Return the [X, Y] coordinate for the center point of the cell that contains the specified text.  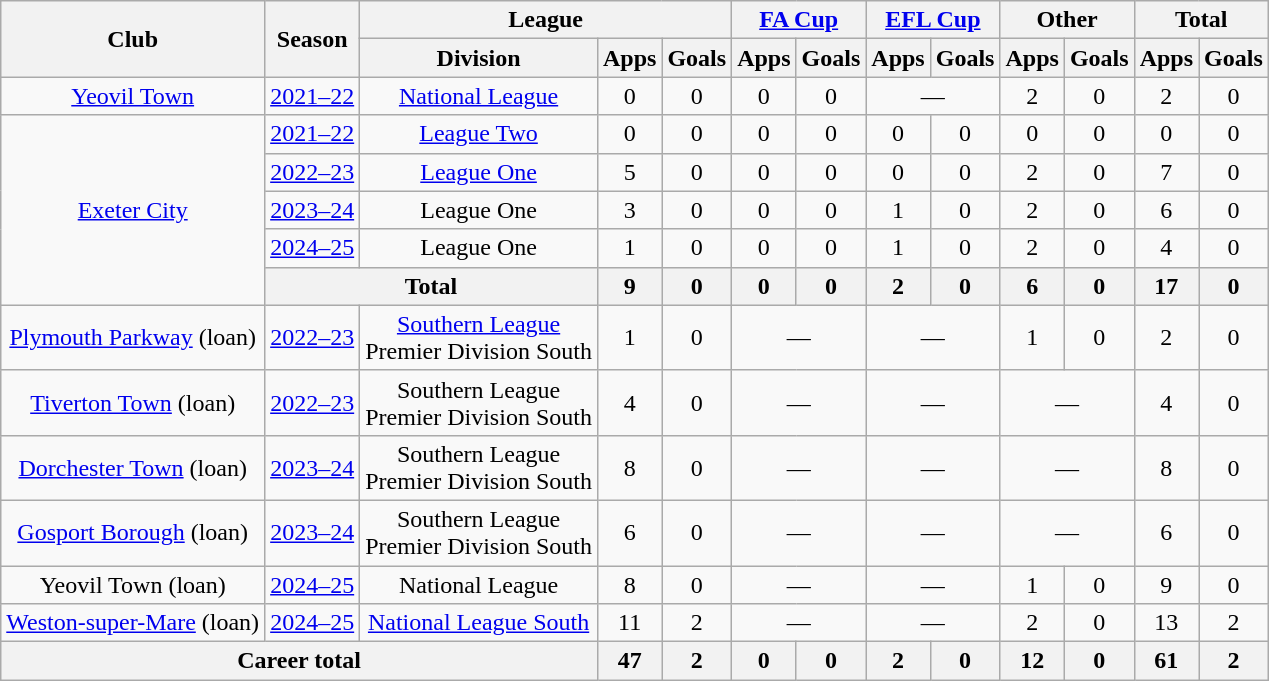
FA Cup [799, 20]
Career total [300, 661]
Division [479, 58]
7 [1166, 172]
Yeovil Town (loan) [133, 585]
5 [629, 172]
17 [1166, 286]
Tiverton Town (loan) [133, 402]
61 [1166, 661]
47 [629, 661]
Weston-super-Mare (loan) [133, 623]
Gosport Borough (loan) [133, 532]
Plymouth Parkway (loan) [133, 338]
13 [1166, 623]
Exeter City [133, 210]
3 [629, 210]
League [546, 20]
League Two [479, 134]
12 [1032, 661]
Yeovil Town [133, 96]
National League South [479, 623]
Club [133, 39]
11 [629, 623]
Other [1067, 20]
Dorchester Town (loan) [133, 468]
Season [312, 39]
EFL Cup [933, 20]
